From the cell containing the given text, extract its center point as [x, y] coordinate. 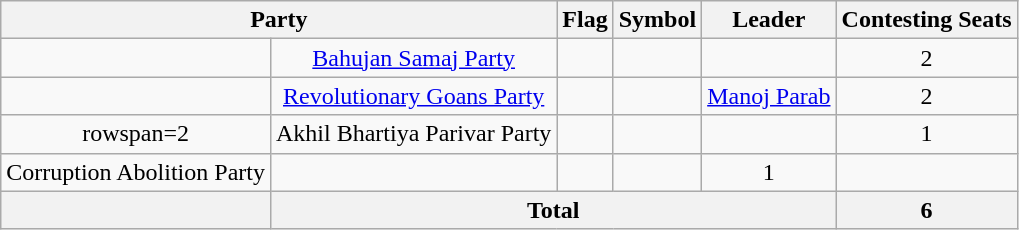
Contesting Seats [926, 20]
Akhil Bhartiya Parivar Party [413, 134]
Revolutionary Goans Party [413, 96]
Party [279, 20]
6 [926, 210]
Leader [769, 20]
Corruption Abolition Party [136, 172]
Symbol [657, 20]
Manoj Parab [769, 96]
Flag [585, 20]
Bahujan Samaj Party [413, 58]
Total [553, 210]
rowspan=2 [136, 134]
